Capture the cell that displays the provided text and extract its [x, y] central coordinate. 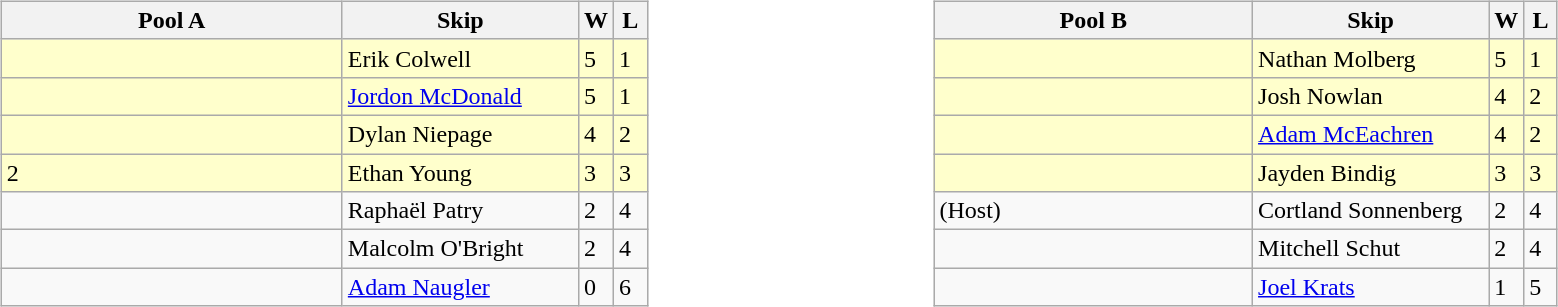
Dylan Niepage [460, 134]
Ethan Young [460, 173]
Malcolm O'Bright [460, 249]
Pool A [172, 20]
Jayden Bindig [1371, 173]
Cortland Sonnenberg [1371, 211]
(Host) [1094, 211]
Nathan Molberg [1371, 58]
Erik Colwell [460, 58]
Jordon McDonald [460, 96]
Adam McEachren [1371, 134]
Pool B [1094, 20]
Josh Nowlan [1371, 96]
6 [630, 287]
Mitchell Schut [1371, 249]
Joel Krats [1371, 287]
Raphaël Patry [460, 211]
Adam Naugler [460, 287]
0 [596, 287]
